Locate the cell with the specified text and output its (X, Y) center coordinate. 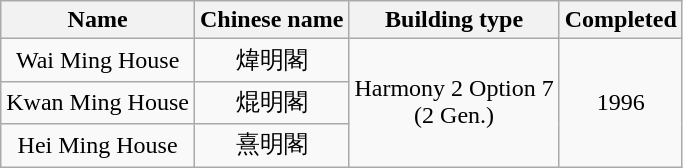
Kwan Ming House (98, 102)
熹明閣 (271, 146)
煒明閣 (271, 60)
Building type (454, 20)
Name (98, 20)
Chinese name (271, 20)
Harmony 2 Option 7(2 Gen.) (454, 103)
1996 (620, 103)
Completed (620, 20)
Hei Ming House (98, 146)
Wai Ming House (98, 60)
焜明閣 (271, 102)
